Output the [X, Y] coordinate of the center of the cell containing the given text.  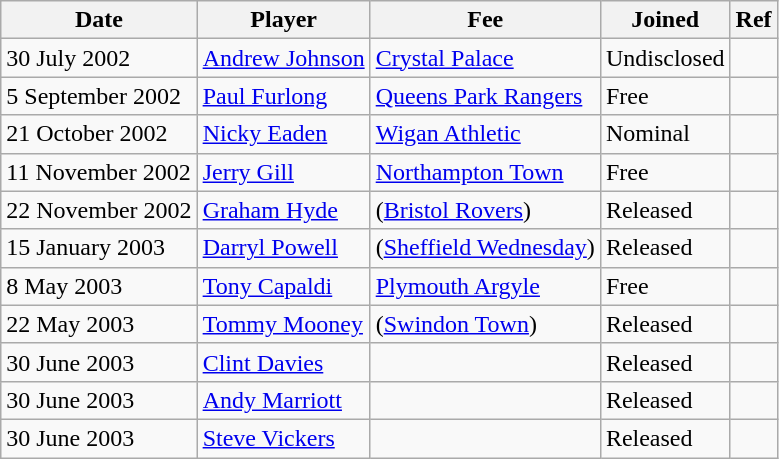
Nicky Eaden [284, 134]
Northampton Town [485, 172]
(Bristol Rovers) [485, 210]
Ref [754, 20]
21 October 2002 [99, 134]
Wigan Athletic [485, 134]
Nominal [665, 134]
Darryl Powell [284, 248]
Date [99, 20]
Player [284, 20]
Tony Capaldi [284, 286]
Joined [665, 20]
Andrew Johnson [284, 58]
Crystal Palace [485, 58]
22 November 2002 [99, 210]
Paul Furlong [284, 96]
8 May 2003 [99, 286]
30 July 2002 [99, 58]
Clint Davies [284, 362]
22 May 2003 [99, 324]
(Swindon Town) [485, 324]
(Sheffield Wednesday) [485, 248]
Undisclosed [665, 58]
Tommy Mooney [284, 324]
15 January 2003 [99, 248]
Queens Park Rangers [485, 96]
Steve Vickers [284, 438]
5 September 2002 [99, 96]
Graham Hyde [284, 210]
11 November 2002 [99, 172]
Fee [485, 20]
Andy Marriott [284, 400]
Plymouth Argyle [485, 286]
Jerry Gill [284, 172]
